Return the (x, y) coordinate for the center point of the cell that contains the specified text.  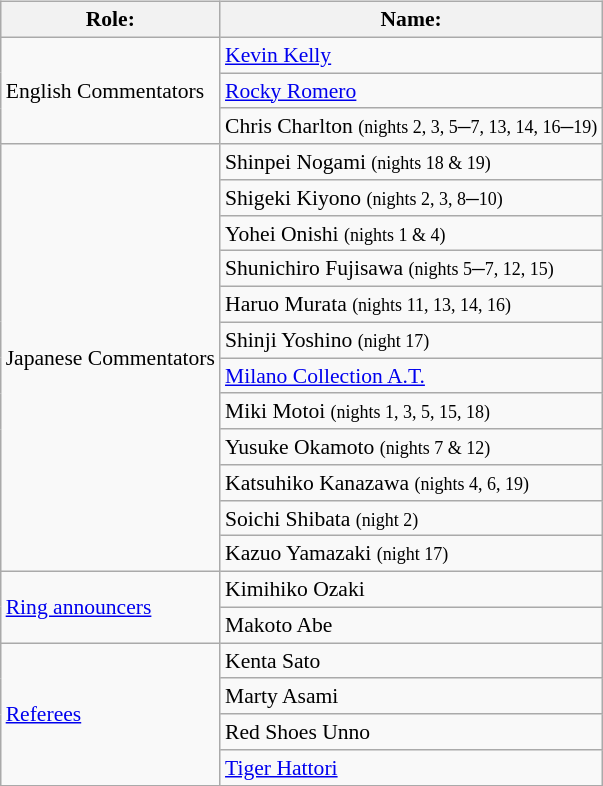
Chris Charlton (nights 2, 3, 5─7, 13, 14, 16─19) (411, 126)
Japanese Commentators (110, 358)
Kazuo Yamazaki (night 17) (411, 554)
Kenta Sato (411, 661)
Ring announcers (110, 608)
Kimihiko Ozaki (411, 590)
Milano Collection A.T. (411, 376)
Makoto Abe (411, 625)
Shinpei Nogami (nights 18 & 19) (411, 162)
Name: (411, 20)
Soichi Shibata (night 2) (411, 518)
Role: (110, 20)
Tiger Hattori (411, 768)
Shinji Yoshino (night 17) (411, 340)
Red Shoes Unno (411, 732)
Yohei Onishi (nights 1 & 4) (411, 233)
Rocky Romero (411, 91)
Katsuhiko Kanazawa (nights 4, 6, 19) (411, 483)
English Commentators (110, 90)
Yusuke Okamoto (nights 7 & 12) (411, 447)
Kevin Kelly (411, 55)
Miki Motoi (nights 1, 3, 5, 15, 18) (411, 411)
Marty Asami (411, 696)
Shunichiro Fujisawa (nights 5─7, 12, 15) (411, 269)
Shigeki Kiyono (nights 2, 3, 8─10) (411, 198)
Referees (110, 714)
Haruo Murata (nights 11, 13, 14, 16) (411, 305)
